Return the [x, y] coordinate for the center point of the cell that contains the specified text.  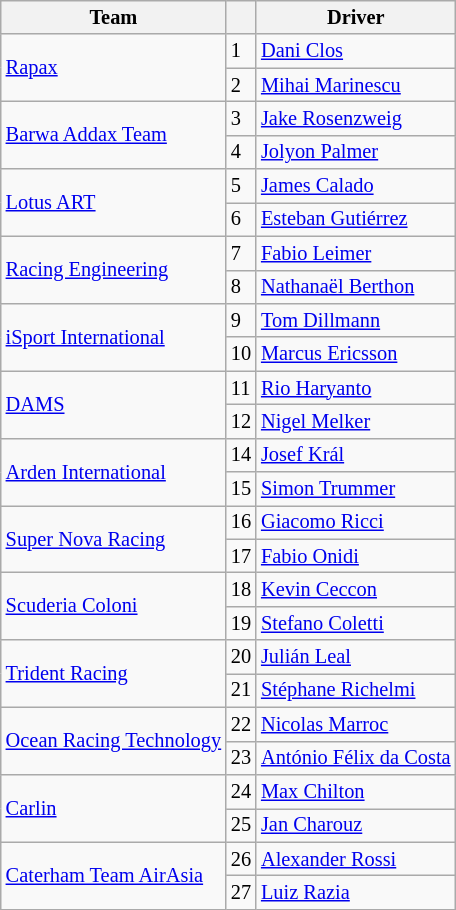
Max Chilton [356, 791]
Super Nova Racing [114, 538]
Mihai Marinescu [356, 85]
Rio Haryanto [356, 388]
Luiz Razia [356, 892]
23 [241, 758]
22 [241, 724]
DAMS [114, 404]
Marcus Ericsson [356, 354]
8 [241, 287]
Caterham Team AirAsia [114, 876]
Carlin [114, 808]
Josef Král [356, 455]
6 [241, 219]
Driver [356, 17]
Jolyon Palmer [356, 152]
Tom Dillmann [356, 320]
16 [241, 522]
Stéphane Richelmi [356, 690]
24 [241, 791]
Dani Clos [356, 51]
Racing Engineering [114, 270]
3 [241, 118]
James Calado [356, 186]
Kevin Ceccon [356, 589]
Fabio Leimer [356, 253]
19 [241, 623]
Esteban Gutiérrez [356, 219]
Jan Charouz [356, 825]
Arden International [114, 472]
Nathanaël Berthon [356, 287]
Julián Leal [356, 657]
Scuderia Coloni [114, 606]
Rapax [114, 68]
15 [241, 489]
7 [241, 253]
Ocean Racing Technology [114, 740]
11 [241, 388]
António Félix da Costa [356, 758]
5 [241, 186]
Trident Racing [114, 674]
Giacomo Ricci [356, 522]
Fabio Onidi [356, 556]
20 [241, 657]
Barwa Addax Team [114, 134]
Lotus ART [114, 202]
Team [114, 17]
2 [241, 85]
26 [241, 859]
Alexander Rossi [356, 859]
Nicolas Marroc [356, 724]
4 [241, 152]
Nigel Melker [356, 421]
14 [241, 455]
9 [241, 320]
1 [241, 51]
iSport International [114, 336]
25 [241, 825]
Stefano Coletti [356, 623]
17 [241, 556]
12 [241, 421]
Simon Trummer [356, 489]
10 [241, 354]
Jake Rosenzweig [356, 118]
27 [241, 892]
18 [241, 589]
21 [241, 690]
